From the cell containing the given text, extract its center point as (x, y) coordinate. 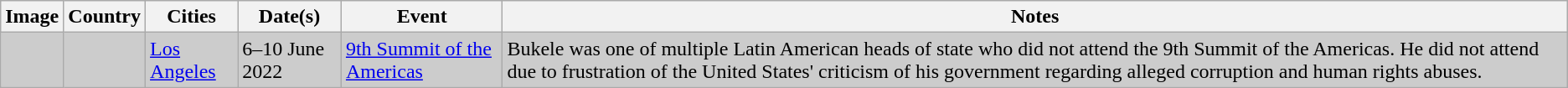
Country (105, 17)
9th Summit of the Americas (422, 60)
Date(s) (290, 17)
Notes (1035, 17)
Image (32, 17)
Los Angeles (192, 60)
Event (422, 17)
6–10 June 2022 (290, 60)
Cities (192, 17)
